Determine the [X, Y] coordinate at the center of the cell enclosing the given text.  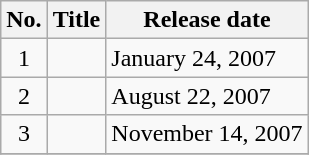
No. [24, 20]
November 14, 2007 [207, 134]
2 [24, 96]
Title [76, 20]
January 24, 2007 [207, 58]
August 22, 2007 [207, 96]
Release date [207, 20]
3 [24, 134]
1 [24, 58]
